Detect which cell encompasses the target text, then output its (X, Y) center coordinate. 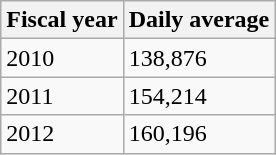
Fiscal year (62, 20)
160,196 (199, 134)
138,876 (199, 58)
154,214 (199, 96)
2012 (62, 134)
2011 (62, 96)
Daily average (199, 20)
2010 (62, 58)
